Return the (X, Y) coordinate for the center point of the cell that contains the specified text.  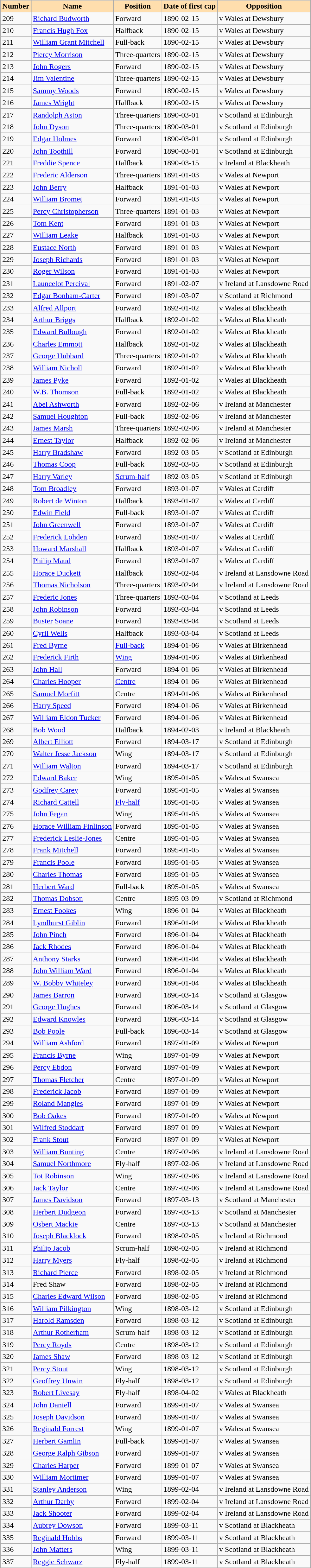
218 (16, 127)
216 (16, 103)
Buster Soane (72, 621)
287 (16, 959)
Thomas Dobson (72, 898)
Albert Elliott (72, 742)
Frederick Firth (72, 657)
John Berry (72, 187)
James Marsh (72, 428)
217 (16, 115)
Alfred Allport (72, 308)
235 (16, 332)
285 (16, 935)
234 (16, 320)
Francis Hugh Fox (72, 30)
230 (16, 271)
312 (16, 1260)
Howard Marshall (72, 549)
266 (16, 705)
Charles Harper (72, 1465)
Francis Poole (72, 862)
261 (16, 645)
W.B. Thomson (72, 392)
Reginald Hobbs (72, 1538)
Frank Stout (72, 1140)
257 (16, 597)
276 (16, 826)
220 (16, 151)
Reggie Schwarz (72, 1562)
1891-02-07 (190, 284)
316 (16, 1309)
262 (16, 657)
John Rogers (72, 67)
Ernest Taylor (72, 440)
241 (16, 404)
Eustace North (72, 247)
306 (16, 1188)
William Bunting (72, 1152)
247 (16, 476)
277 (16, 838)
Horace Duckett (72, 573)
Charles Emmott (72, 344)
322 (16, 1381)
253 (16, 549)
245 (16, 452)
246 (16, 464)
259 (16, 621)
264 (16, 681)
236 (16, 344)
Osbert Mackie (72, 1224)
Harry Bradshaw (72, 452)
310 (16, 1236)
W. Bobby Whiteley (72, 983)
Joseph Blacklock (72, 1236)
Thomas Nicholson (72, 585)
James Pyke (72, 380)
286 (16, 947)
250 (16, 513)
Stanley Anderson (72, 1489)
331 (16, 1489)
Edward Knowles (72, 1019)
Edgar Bonham-Carter (72, 296)
Herbert Dudgeon (72, 1212)
229 (16, 259)
223 (16, 187)
273 (16, 790)
304 (16, 1164)
290 (16, 995)
William Eldon Tucker (72, 717)
320 (16, 1357)
258 (16, 609)
275 (16, 814)
242 (16, 416)
298 (16, 1091)
321 (16, 1369)
Bob Poole (72, 1031)
Launcelot Percival (72, 284)
Jack Taylor (72, 1188)
228 (16, 247)
327 (16, 1441)
Frederick Leslie-Jones (72, 838)
Tom Kent (72, 223)
248 (16, 488)
Percy Stout (72, 1369)
330 (16, 1477)
301 (16, 1128)
Horace William Finlinson (72, 826)
Sammy Woods (72, 91)
328 (16, 1453)
James Barron (72, 995)
213 (16, 67)
243 (16, 428)
John Hall (72, 669)
James Davidson (72, 1200)
274 (16, 802)
209 (16, 18)
297 (16, 1079)
Frederic Alderson (72, 175)
1898-04-02 (190, 1393)
George Hughes (72, 1007)
308 (16, 1212)
336 (16, 1550)
269 (16, 742)
John Matters (72, 1550)
Frederic Jones (72, 597)
Frederick Lohden (72, 537)
William Bromet (72, 199)
302 (16, 1140)
William Walton (72, 766)
335 (16, 1538)
John Greenwell (72, 525)
224 (16, 199)
Samuel Houghton (72, 416)
Roger Wilson (72, 271)
254 (16, 561)
300 (16, 1115)
Walter Jesse Jackson (72, 754)
323 (16, 1393)
Samuel Northmore (72, 1164)
Harold Ramsden (72, 1321)
Jim Valentine (72, 79)
1891-03-07 (190, 296)
303 (16, 1152)
251 (16, 525)
232 (16, 296)
222 (16, 175)
Anthony Starks (72, 959)
337 (16, 1562)
Tot Robinson (72, 1176)
Fred Shaw (72, 1284)
Richard Pierce (72, 1272)
318 (16, 1333)
233 (16, 308)
237 (16, 356)
Richard Budworth (72, 18)
252 (16, 537)
Bob Wood (72, 730)
John William Ward (72, 971)
Harry Myers (72, 1260)
315 (16, 1296)
221 (16, 163)
John Dyson (72, 127)
296 (16, 1067)
239 (16, 380)
249 (16, 500)
John Fegan (72, 814)
212 (16, 54)
Reginald Forrest (72, 1429)
333 (16, 1514)
Roland Mangles (72, 1103)
William Nicholl (72, 368)
280 (16, 874)
313 (16, 1272)
225 (16, 211)
255 (16, 573)
Robert Livesay (72, 1393)
1894-02-03 (190, 730)
Thomas Fletcher (72, 1079)
Herbert Gamlin (72, 1441)
282 (16, 898)
270 (16, 754)
314 (16, 1284)
Edward Baker (72, 778)
291 (16, 1007)
271 (16, 766)
332 (16, 1501)
317 (16, 1321)
Joseph Davidson (72, 1417)
268 (16, 730)
279 (16, 862)
265 (16, 693)
1890-03-15 (190, 163)
Aubrey Dowson (72, 1526)
288 (16, 971)
329 (16, 1465)
325 (16, 1417)
305 (16, 1176)
319 (16, 1345)
Position (138, 6)
Philip Maud (72, 561)
256 (16, 585)
Arthur Briggs (72, 320)
1895-03-09 (190, 898)
Philip Jacob (72, 1248)
George Ralph Gibson (72, 1453)
Abel Ashworth (72, 404)
William Pilkington (72, 1309)
William Mortimer (72, 1477)
Cyril Wells (72, 633)
Randolph Aston (72, 115)
Freddie Spence (72, 163)
324 (16, 1405)
James Shaw (72, 1357)
Name (72, 6)
289 (16, 983)
Edwin Field (72, 513)
294 (16, 1043)
Richard Cattell (72, 802)
Thomas Coop (72, 464)
Lyndhurst Giblin (72, 923)
295 (16, 1055)
238 (16, 368)
Percy Christopherson (72, 211)
John Daniell (72, 1405)
299 (16, 1103)
244 (16, 440)
Bob Oakes (72, 1115)
226 (16, 223)
Tom Broadley (72, 488)
Harry Varley (72, 476)
334 (16, 1526)
Frederick Jacob (72, 1091)
Herbert Ward (72, 886)
240 (16, 392)
227 (16, 235)
Joseph Richards (72, 259)
Francis Byrne (72, 1055)
William Ashford (72, 1043)
Samuel Morfitt (72, 693)
267 (16, 717)
William Grant Mitchell (72, 42)
Harry Speed (72, 705)
263 (16, 669)
311 (16, 1248)
Jack Rhodes (72, 947)
Godfrey Carey (72, 790)
Arthur Darby (72, 1501)
Edward Bullough (72, 332)
214 (16, 79)
Geoffrey Unwin (72, 1381)
William Leake (72, 235)
Piercy Morrison (72, 54)
309 (16, 1224)
John Robinson (72, 609)
Edgar Holmes (72, 139)
Charles Hooper (72, 681)
Robert de Winton (72, 500)
307 (16, 1200)
John Pinch (72, 935)
210 (16, 30)
281 (16, 886)
Arthur Rotherham (72, 1333)
Charles Edward Wilson (72, 1296)
Charles Thomas (72, 874)
278 (16, 850)
215 (16, 91)
Frank Mitchell (72, 850)
Opposition (264, 6)
Wilfred Stoddart (72, 1128)
George Hubbard (72, 356)
Percy Royds (72, 1345)
219 (16, 139)
211 (16, 42)
231 (16, 284)
260 (16, 633)
284 (16, 923)
272 (16, 778)
Percy Ebdon (72, 1067)
Date of first cap (190, 6)
Jack Shooter (72, 1514)
James Wright (72, 103)
292 (16, 1019)
Ernest Fookes (72, 910)
John Toothill (72, 151)
283 (16, 910)
Number (16, 6)
Fred Byrne (72, 645)
326 (16, 1429)
293 (16, 1031)
